Identify which cell holds the provided text, then report its [x, y] central coordinate. 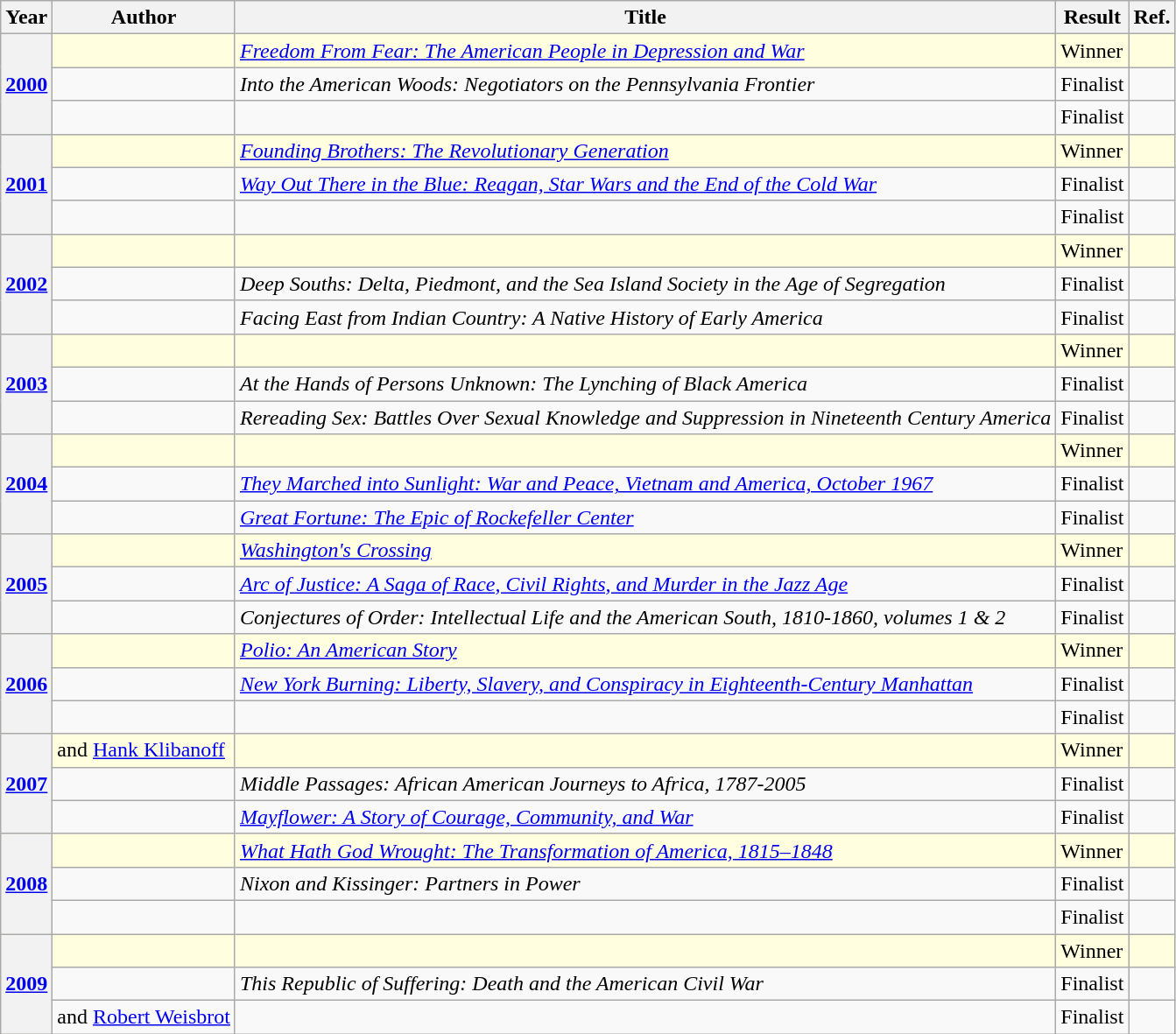
and Hank Klibanoff [144, 750]
2002 [26, 284]
Nixon and Kissinger: Partners in Power [644, 883]
2006 [26, 684]
Title [644, 18]
Mayflower: A Story of Courage, Community, and War [644, 817]
At the Hands of Persons Unknown: The Lynching of Black America [644, 383]
Middle Passages: African American Journeys to Africa, 1787-2005 [644, 784]
What Hath God Wrought: The Transformation of America, 1815–1848 [644, 850]
Result [1093, 18]
Great Fortune: The Epic of Rockefeller Center [644, 517]
Deep Souths: Delta, Piedmont, and the Sea Island Society in the Age of Segregation [644, 284]
2001 [26, 184]
New York Burning: Liberty, Slavery, and Conspiracy in Eighteenth-Century Manhattan [644, 684]
Year [26, 18]
2004 [26, 484]
Way Out There in the Blue: Reagan, Star Wars and the End of the Cold War [644, 184]
2009 [26, 983]
Polio: An American Story [644, 651]
Conjectures of Order: Intellectual Life and the American South, 1810-1860, volumes 1 & 2 [644, 617]
Ref. [1152, 18]
Author [144, 18]
Freedom From Fear: The American People in Depression and War [644, 51]
2000 [26, 84]
2007 [26, 784]
2003 [26, 383]
They Marched into Sunlight: War and Peace, Vietnam and America, October 1967 [644, 484]
Founding Brothers: The Revolutionary Generation [644, 151]
Arc of Justice: A Saga of Race, Civil Rights, and Murder in the Jazz Age [644, 584]
Facing East from Indian Country: A Native History of Early America [644, 317]
2005 [26, 584]
and Robert Weisbrot [144, 1017]
2008 [26, 883]
Washington's Crossing [644, 551]
This Republic of Suffering: Death and the American Civil War [644, 984]
Into the American Woods: Negotiators on the Pennsylvania Frontier [644, 84]
Rereading Sex: Battles Over Sexual Knowledge and Suppression in Nineteenth Century America [644, 418]
